Capture the cell that displays the provided text and extract its (X, Y) central coordinate. 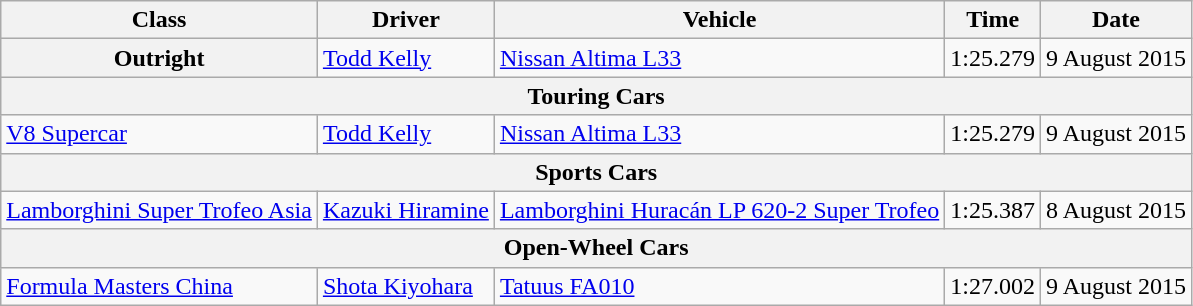
Kazuki Hiramine (406, 210)
1:25.387 (993, 210)
Touring Cars (596, 96)
Formula Masters China (160, 286)
1:27.002 (993, 286)
V8 Supercar (160, 134)
Tatuus FA010 (719, 286)
Date (1116, 20)
Shota Kiyohara (406, 286)
Lamborghini Huracán LP 620-2 Super Trofeo (719, 210)
Class (160, 20)
Time (993, 20)
Open-Wheel Cars (596, 248)
Lamborghini Super Trofeo Asia (160, 210)
Driver (406, 20)
Vehicle (719, 20)
Outright (160, 58)
8 August 2015 (1116, 210)
Sports Cars (596, 172)
